Return the [x, y] coordinate for the center point of the cell that contains the specified text.  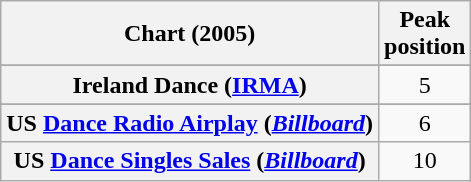
6 [425, 123]
10 [425, 161]
Peakposition [425, 34]
US Dance Singles Sales (Billboard) [190, 161]
Ireland Dance (IRMA) [190, 85]
Chart (2005) [190, 34]
5 [425, 85]
US Dance Radio Airplay (Billboard) [190, 123]
